Provide the [X, Y] coordinate of the cell's center where the given text is located.  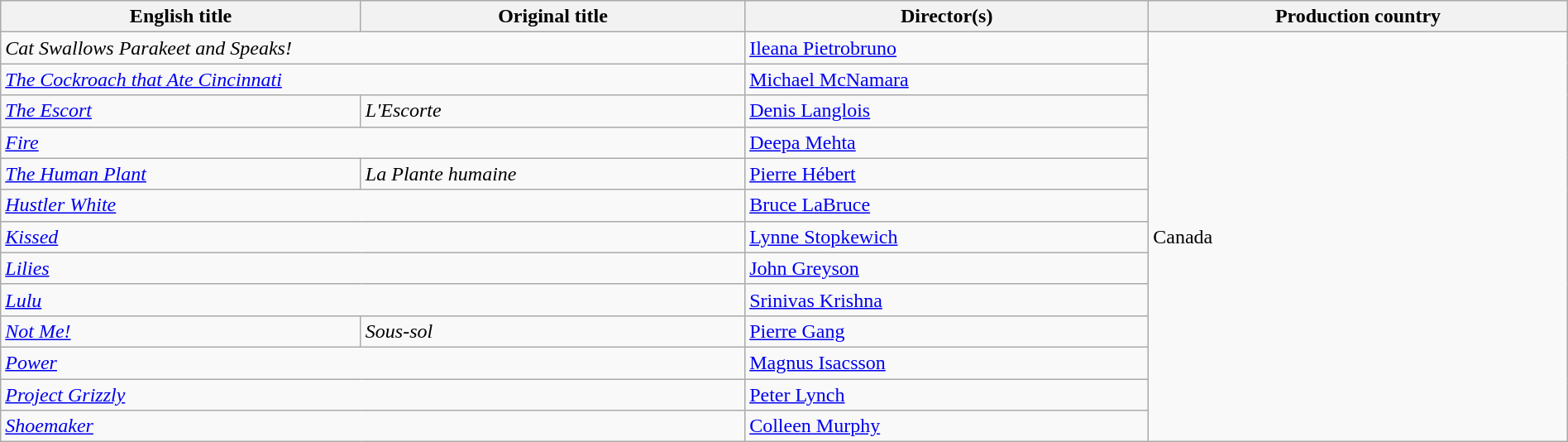
Lynne Stopkewich [947, 237]
Director(s) [947, 17]
Hustler White [373, 205]
Kissed [373, 237]
Deepa Mehta [947, 142]
Magnus Isacsson [947, 363]
Not Me! [181, 331]
English title [181, 17]
Pierre Gang [947, 331]
Michael McNamara [947, 79]
Canada [1358, 237]
Bruce LaBruce [947, 205]
The Escort [181, 111]
La Plante humaine [552, 174]
Fire [373, 142]
Lulu [373, 300]
Peter Lynch [947, 395]
Production country [1358, 17]
Denis Langlois [947, 111]
John Greyson [947, 268]
The Human Plant [181, 174]
Shoemaker [373, 426]
Pierre Hébert [947, 174]
Sous-sol [552, 331]
L'Escorte [552, 111]
Lilies [373, 268]
Project Grizzly [373, 395]
Original title [552, 17]
Cat Swallows Parakeet and Speaks! [373, 48]
Colleen Murphy [947, 426]
Srinivas Krishna [947, 300]
Power [373, 363]
The Cockroach that Ate Cincinnati [373, 79]
Ileana Pietrobruno [947, 48]
